Find where the given text appears and provide that cell's center as [X, Y] coordinate. 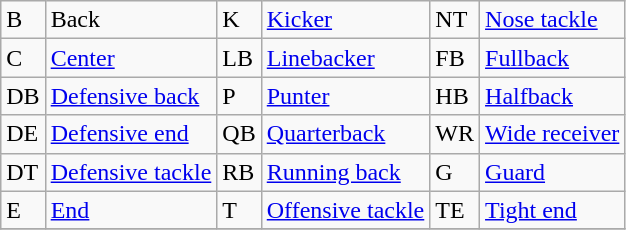
T [239, 210]
G [455, 172]
Linebacker [346, 58]
Defensive end [131, 134]
K [239, 20]
Center [131, 58]
DT [23, 172]
RB [239, 172]
HB [455, 96]
Kicker [346, 20]
TE [455, 210]
Wide receiver [552, 134]
Defensive tackle [131, 172]
Punter [346, 96]
Back [131, 20]
Halfback [552, 96]
QB [239, 134]
P [239, 96]
LB [239, 58]
End [131, 210]
WR [455, 134]
Running back [346, 172]
Offensive tackle [346, 210]
Guard [552, 172]
Quarterback [346, 134]
C [23, 58]
DE [23, 134]
DB [23, 96]
Fullback [552, 58]
Defensive back [131, 96]
E [23, 210]
NT [455, 20]
B [23, 20]
FB [455, 58]
Tight end [552, 210]
Nose tackle [552, 20]
